Return the (X, Y) coordinate for the center point of the cell that contains the specified text.  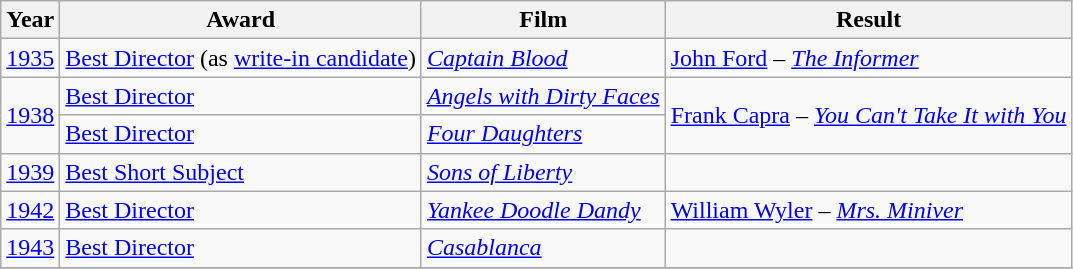
1942 (30, 210)
Four Daughters (543, 134)
John Ford – The Informer (868, 58)
1943 (30, 248)
Yankee Doodle Dandy (543, 210)
Film (543, 20)
1935 (30, 58)
Angels with Dirty Faces (543, 96)
Captain Blood (543, 58)
Year (30, 20)
Result (868, 20)
Award (241, 20)
Casablanca (543, 248)
William Wyler – Mrs. Miniver (868, 210)
Best Short Subject (241, 172)
Frank Capra – You Can't Take It with You (868, 115)
Sons of Liberty (543, 172)
Best Director (as write-in candidate) (241, 58)
1939 (30, 172)
1938 (30, 115)
